Output the (X, Y) coordinate of the center of the cell containing the given text.  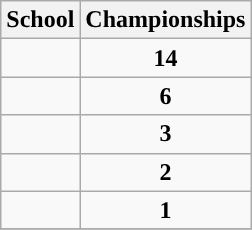
1 (166, 210)
School (40, 20)
14 (166, 58)
6 (166, 96)
Championships (166, 20)
2 (166, 172)
3 (166, 134)
